For the text-containing cell, return its midpoint in [X, Y] coordinate format. 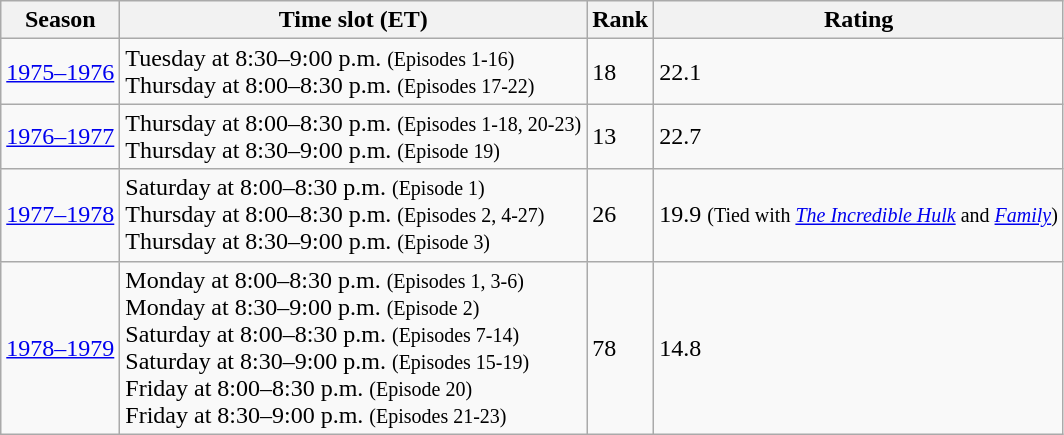
18 [620, 72]
Thursday at 8:00–8:30 p.m. (Episodes 1-18, 20-23)Thursday at 8:30–9:00 p.m. (Episode 19) [354, 136]
22.1 [859, 72]
78 [620, 348]
1975–1976 [60, 72]
19.9 (Tied with The Incredible Hulk and Family) [859, 215]
Rating [859, 20]
1978–1979 [60, 348]
Tuesday at 8:30–9:00 p.m. (Episodes 1-16)Thursday at 8:00–8:30 p.m. (Episodes 17-22) [354, 72]
1977–1978 [60, 215]
13 [620, 136]
Season [60, 20]
Time slot (ET) [354, 20]
Rank [620, 20]
22.7 [859, 136]
Saturday at 8:00–8:30 p.m. (Episode 1)Thursday at 8:00–8:30 p.m. (Episodes 2, 4-27)Thursday at 8:30–9:00 p.m. (Episode 3) [354, 215]
26 [620, 215]
1976–1977 [60, 136]
14.8 [859, 348]
